Provide the (x, y) coordinate of the cell's center where the given text is located.  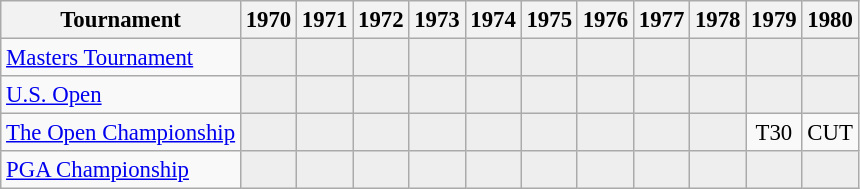
1978 (718, 20)
CUT (830, 133)
The Open Championship (121, 133)
T30 (774, 133)
1973 (437, 20)
1980 (830, 20)
Masters Tournament (121, 58)
1974 (493, 20)
1979 (774, 20)
1977 (661, 20)
1975 (549, 20)
1972 (381, 20)
1970 (268, 20)
1971 (325, 20)
1976 (605, 20)
U.S. Open (121, 95)
PGA Championship (121, 170)
Tournament (121, 20)
